Search for the cell housing the specified text and yield its (x, y) center coordinate. 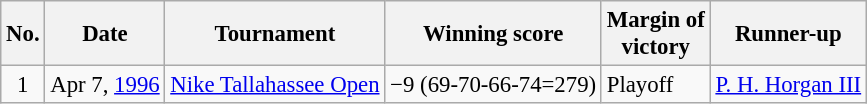
Playoff (656, 85)
Date (105, 34)
Apr 7, 1996 (105, 85)
1 (23, 85)
P. H. Horgan III (788, 85)
Runner-up (788, 34)
−9 (69-70-66-74=279) (494, 85)
Winning score (494, 34)
Margin ofvictory (656, 34)
Tournament (275, 34)
Nike Tallahassee Open (275, 85)
No. (23, 34)
